Determine the (X, Y) coordinate at the center of the cell enclosing the given text.  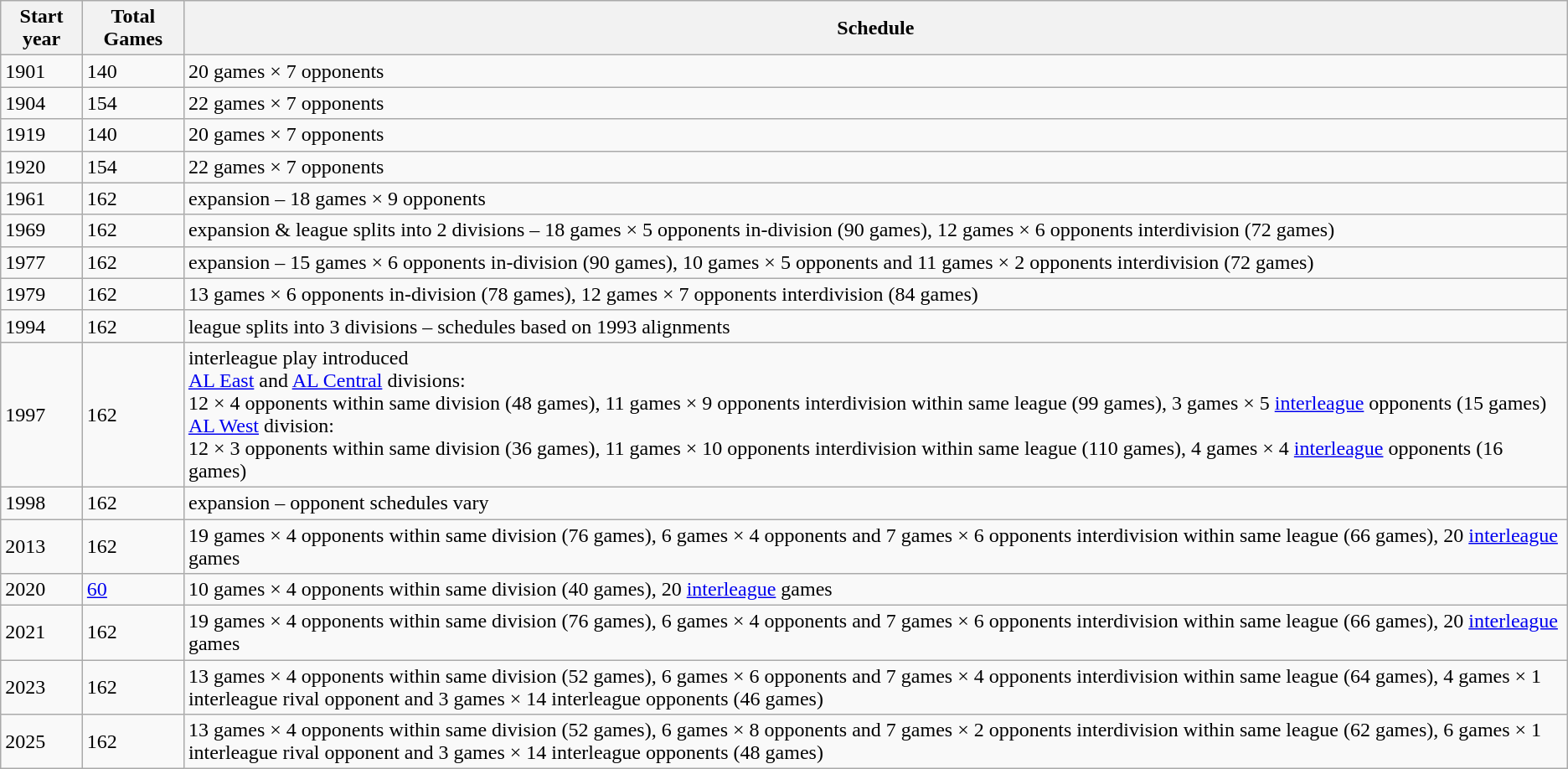
2013 (42, 546)
Total Games (132, 28)
league splits into 3 divisions – schedules based on 1993 alignments (875, 326)
2023 (42, 687)
2020 (42, 590)
expansion & league splits into 2 divisions – 18 games × 5 opponents in-division (90 games), 12 games × 6 opponents interdivision (72 games) (875, 230)
1994 (42, 326)
Schedule (875, 28)
1998 (42, 503)
1904 (42, 103)
1961 (42, 199)
expansion – opponent schedules vary (875, 503)
1997 (42, 414)
expansion – 18 games × 9 opponents (875, 199)
Start year (42, 28)
1901 (42, 71)
1977 (42, 262)
expansion – 15 games × 6 opponents in-division (90 games), 10 games × 5 opponents and 11 games × 2 opponents interdivision (72 games) (875, 262)
60 (132, 590)
1919 (42, 135)
1920 (42, 167)
13 games × 6 opponents in-division (78 games), 12 games × 7 opponents interdivision (84 games) (875, 294)
1979 (42, 294)
2021 (42, 633)
10 games × 4 opponents within same division (40 games), 20 interleague games (875, 590)
2025 (42, 742)
1969 (42, 230)
